Pinpoint the cell where the given text exists, returning its [X, Y] midpoint coordinate. 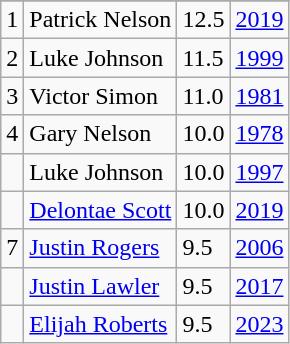
1 [12, 20]
Elijah Roberts [100, 324]
Patrick Nelson [100, 20]
2017 [260, 286]
7 [12, 248]
2023 [260, 324]
12.5 [204, 20]
Delontae Scott [100, 210]
11.0 [204, 96]
1999 [260, 58]
3 [12, 96]
Justin Lawler [100, 286]
1981 [260, 96]
4 [12, 134]
1997 [260, 172]
Gary Nelson [100, 134]
Victor Simon [100, 96]
1978 [260, 134]
11.5 [204, 58]
2006 [260, 248]
Justin Rogers [100, 248]
2 [12, 58]
